Output the [X, Y] coordinate of the center of the cell containing the given text.  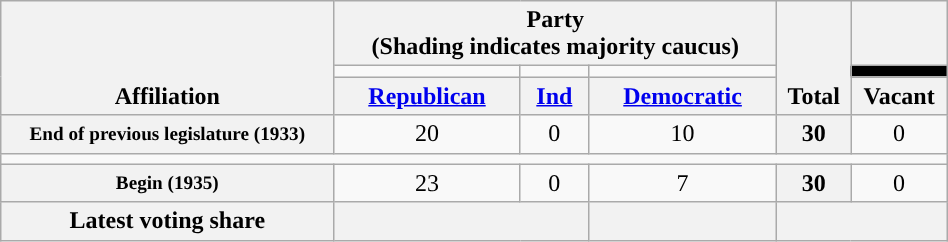
Affiliation [168, 58]
Latest voting share [168, 221]
20 [427, 134]
End of previous legislature (1933) [168, 134]
23 [427, 183]
Vacant [899, 96]
Party (Shading indicates majority caucus) [556, 34]
Total [814, 58]
Begin (1935) [168, 183]
Democratic [683, 96]
7 [683, 183]
Republican [427, 96]
10 [683, 134]
Ind [554, 96]
